Identify which cell holds the provided text, then report its (X, Y) central coordinate. 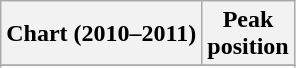
Chart (2010–2011) (102, 34)
Peakposition (248, 34)
